Determine the [x, y] coordinate at the center of the cell enclosing the given text.  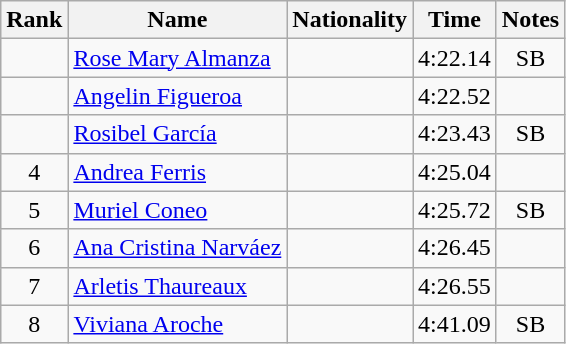
8 [34, 324]
Name [178, 20]
Ana Cristina Narváez [178, 248]
Rose Mary Almanza [178, 58]
5 [34, 210]
4:25.04 [455, 172]
4:23.43 [455, 134]
Rosibel García [178, 134]
7 [34, 286]
Nationality [350, 20]
Andrea Ferris [178, 172]
Time [455, 20]
4:22.52 [455, 96]
4 [34, 172]
Angelin Figueroa [178, 96]
Arletis Thaureaux [178, 286]
Muriel Coneo [178, 210]
Notes [530, 20]
4:25.72 [455, 210]
4:41.09 [455, 324]
Rank [34, 20]
6 [34, 248]
4:26.55 [455, 286]
4:26.45 [455, 248]
4:22.14 [455, 58]
Viviana Aroche [178, 324]
